Output the (X, Y) coordinate of the center of the cell containing the given text.  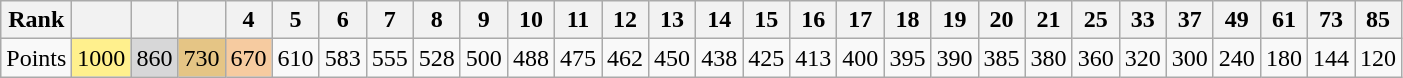
20 (1002, 20)
Points (36, 58)
33 (1142, 20)
73 (1330, 20)
49 (1236, 20)
320 (1142, 58)
120 (1378, 58)
25 (1096, 20)
5 (296, 20)
395 (908, 58)
21 (1048, 20)
413 (814, 58)
300 (1190, 58)
180 (1284, 58)
15 (766, 20)
462 (626, 58)
528 (436, 58)
475 (578, 58)
Rank (36, 20)
16 (814, 20)
18 (908, 20)
500 (484, 58)
438 (720, 58)
488 (530, 58)
450 (672, 58)
583 (342, 58)
14 (720, 20)
17 (860, 20)
10 (530, 20)
9 (484, 20)
7 (390, 20)
37 (1190, 20)
8 (436, 20)
240 (1236, 58)
12 (626, 20)
380 (1048, 58)
13 (672, 20)
670 (248, 58)
385 (1002, 58)
11 (578, 20)
360 (1096, 58)
400 (860, 58)
85 (1378, 20)
610 (296, 58)
730 (202, 58)
425 (766, 58)
61 (1284, 20)
390 (954, 58)
555 (390, 58)
1000 (102, 58)
144 (1330, 58)
6 (342, 20)
860 (154, 58)
19 (954, 20)
4 (248, 20)
